For the text-containing cell, return its midpoint in (X, Y) coordinate format. 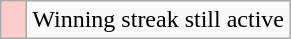
Winning streak still active (158, 20)
